Capture the cell that displays the provided text and extract its (X, Y) central coordinate. 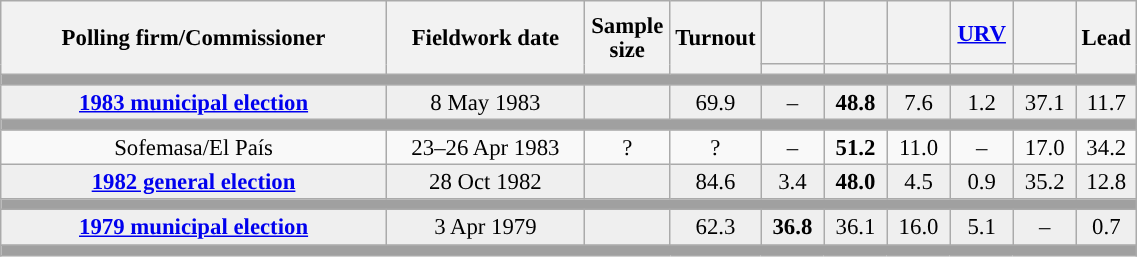
48.8 (856, 102)
Polling firm/Commissioner (194, 38)
1.2 (982, 102)
Sample size (627, 38)
48.0 (856, 182)
4.5 (918, 182)
Sofemasa/El País (194, 148)
1979 municipal election (194, 228)
Turnout (716, 38)
36.8 (792, 228)
51.2 (856, 148)
37.1 (1044, 102)
7.6 (918, 102)
0.7 (1106, 228)
12.8 (1106, 182)
3 Apr 1979 (485, 228)
1983 municipal election (194, 102)
36.1 (856, 228)
5.1 (982, 228)
28 Oct 1982 (485, 182)
35.2 (1044, 182)
8 May 1983 (485, 102)
17.0 (1044, 148)
84.6 (716, 182)
23–26 Apr 1983 (485, 148)
Lead (1106, 38)
Fieldwork date (485, 38)
1982 general election (194, 182)
11.7 (1106, 102)
69.9 (716, 102)
11.0 (918, 148)
URV (982, 32)
0.9 (982, 182)
34.2 (1106, 148)
62.3 (716, 228)
3.4 (792, 182)
16.0 (918, 228)
